Search for the cell housing the specified text and yield its (x, y) center coordinate. 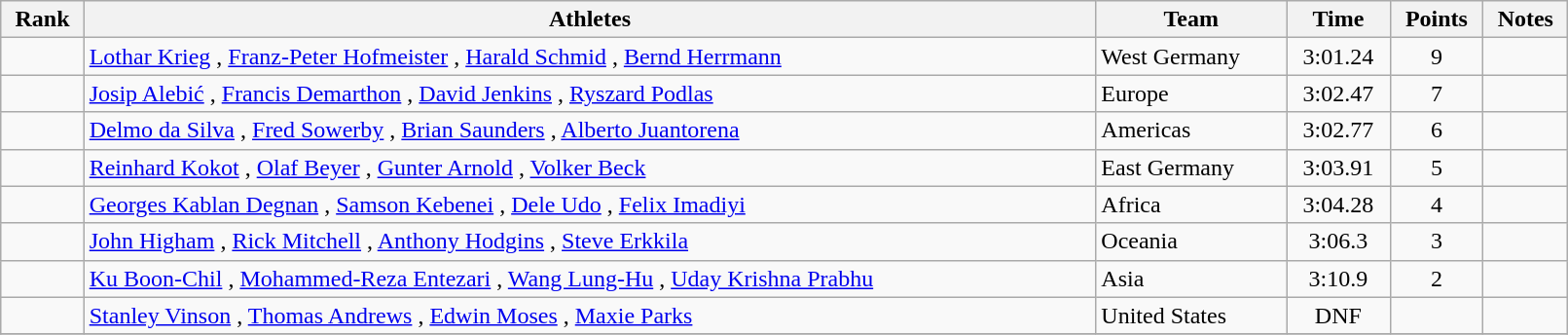
DNF (1339, 316)
Lothar Krieg , Franz-Peter Hofmeister , Harald Schmid , Bernd Herrmann (590, 56)
Delmo da Silva , Fred Sowerby , Brian Saunders , Alberto Juantorena (590, 130)
3:04.28 (1339, 205)
West Germany (1191, 56)
Georges Kablan Degnan , Samson Kebenei , Dele Udo , Felix Imadiyi (590, 205)
Reinhard Kokot , Olaf Beyer , Gunter Arnold , Volker Beck (590, 167)
3:02.77 (1339, 130)
Josip Alebić , Francis Demarthon , David Jenkins , Ryszard Podlas (590, 93)
6 (1437, 130)
John Higham , Rick Mitchell , Anthony Hodgins , Steve Erkkila (590, 242)
Time (1339, 19)
3:10.9 (1339, 279)
Points (1437, 19)
Stanley Vinson , Thomas Andrews , Edwin Moses , Maxie Parks (590, 316)
Oceania (1191, 242)
Rank (43, 19)
Africa (1191, 205)
7 (1437, 93)
2 (1437, 279)
Notes (1526, 19)
Team (1191, 19)
Europe (1191, 93)
East Germany (1191, 167)
4 (1437, 205)
3 (1437, 242)
United States (1191, 316)
Ku Boon-Chil , Mohammed-Reza Entezari , Wang Lung-Hu , Uday Krishna Prabhu (590, 279)
Asia (1191, 279)
Athletes (590, 19)
3:03.91 (1339, 167)
3:02.47 (1339, 93)
3:06.3 (1339, 242)
9 (1437, 56)
5 (1437, 167)
Americas (1191, 130)
3:01.24 (1339, 56)
